From the cell containing the given text, extract its center point as [X, Y] coordinate. 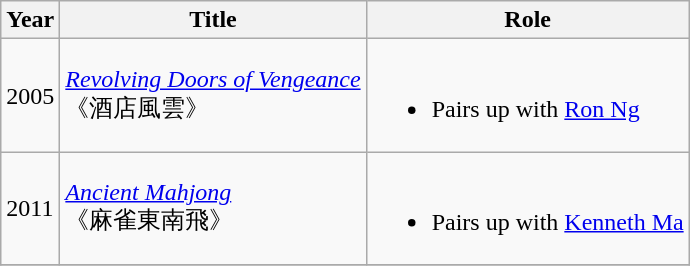
Role [528, 20]
2005 [30, 96]
Pairs up with Kenneth Ma [528, 208]
Pairs up with Ron Ng [528, 96]
Ancient Mahjong 《麻雀東南飛》 [213, 208]
Year [30, 20]
Revolving Doors of Vengeance 《酒店風雲》 [213, 96]
2011 [30, 208]
Title [213, 20]
